Provide the (x, y) coordinate of the cell's center where the given text is located.  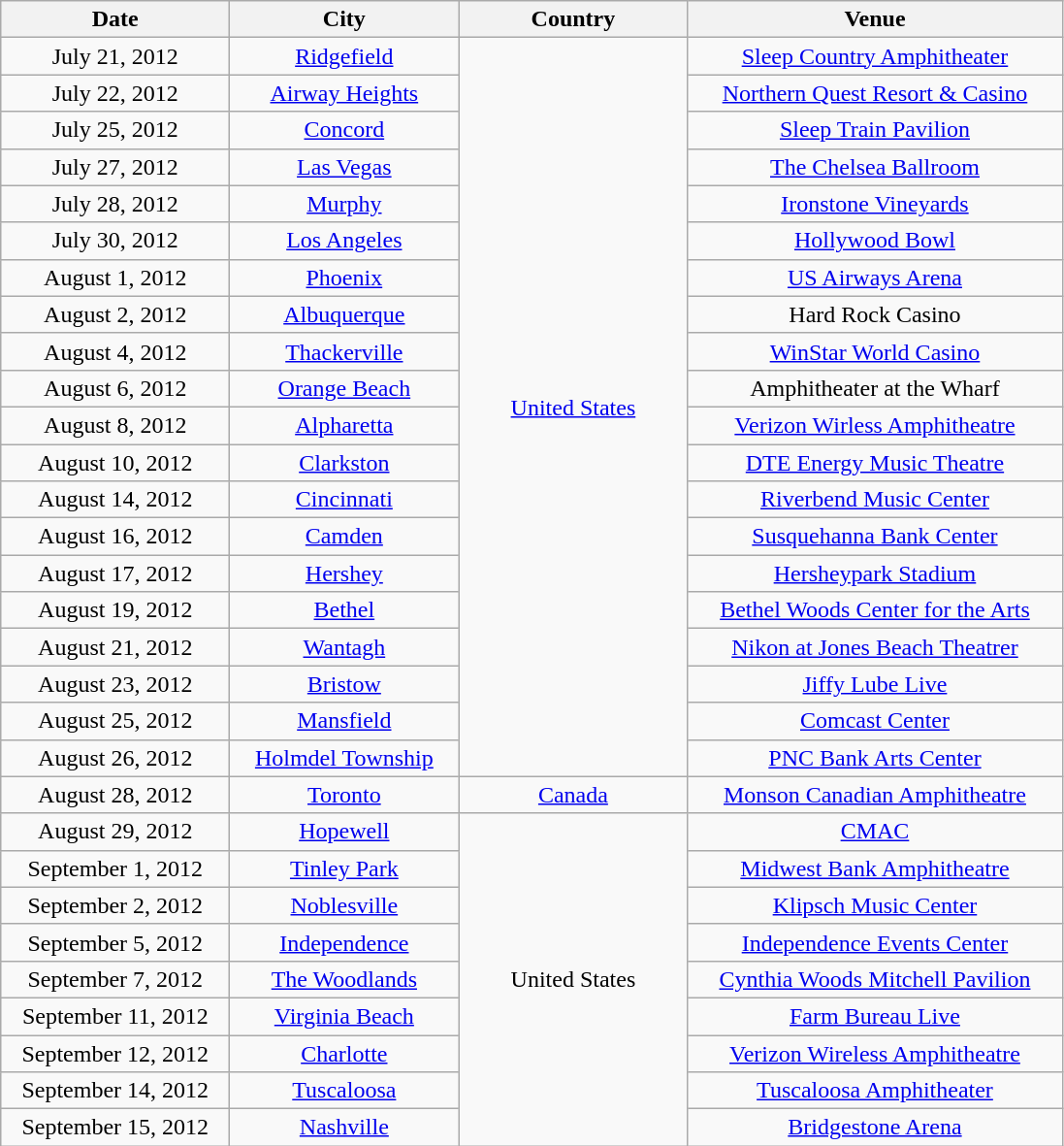
August 19, 2012 (115, 610)
Charlotte (344, 1053)
Holmdel Township (344, 758)
July 21, 2012 (115, 56)
Venue (875, 19)
Hopewell (344, 832)
Clarkston (344, 463)
August 26, 2012 (115, 758)
Las Vegas (344, 167)
Concord (344, 130)
Camden (344, 537)
Tuscaloosa Amphitheater (875, 1091)
July 27, 2012 (115, 167)
August 8, 2012 (115, 425)
Orange Beach (344, 388)
Sleep Country Amphitheater (875, 56)
August 28, 2012 (115, 795)
Verizon Wirless Amphitheatre (875, 425)
Verizon Wireless Amphitheatre (875, 1053)
August 4, 2012 (115, 351)
September 1, 2012 (115, 868)
Sleep Train Pavilion (875, 130)
DTE Energy Music Theatre (875, 463)
Farm Bureau Live (875, 1016)
August 23, 2012 (115, 684)
Jiffy Lube Live (875, 684)
Hollywood Bowl (875, 241)
CMAC (875, 832)
Hard Rock Casino (875, 314)
Susquehanna Bank Center (875, 537)
September 5, 2012 (115, 942)
Bridgestone Arena (875, 1128)
Alpharetta (344, 425)
Cynthia Woods Mitchell Pavilion (875, 979)
Airway Heights (344, 93)
July 25, 2012 (115, 130)
The Chelsea Ballroom (875, 167)
Monson Canadian Amphitheatre (875, 795)
September 14, 2012 (115, 1091)
July 30, 2012 (115, 241)
August 17, 2012 (115, 573)
Cincinnati (344, 500)
WinStar World Casino (875, 351)
Nikon at Jones Beach Theatrer (875, 647)
August 14, 2012 (115, 500)
August 6, 2012 (115, 388)
August 10, 2012 (115, 463)
Ironstone Vineyards (875, 204)
September 11, 2012 (115, 1016)
Country (573, 19)
Phoenix (344, 278)
Amphitheater at the Wharf (875, 388)
September 12, 2012 (115, 1053)
Bethel Woods Center for the Arts (875, 610)
Date (115, 19)
August 1, 2012 (115, 278)
US Airways Arena (875, 278)
Tuscaloosa (344, 1091)
Los Angeles (344, 241)
Thackerville (344, 351)
Bristow (344, 684)
Wantagh (344, 647)
August 16, 2012 (115, 537)
Ridgefield (344, 56)
Toronto (344, 795)
Independence Events Center (875, 942)
August 29, 2012 (115, 832)
Riverbend Music Center (875, 500)
Tinley Park (344, 868)
August 21, 2012 (115, 647)
The Woodlands (344, 979)
August 2, 2012 (115, 314)
Nashville (344, 1128)
Hershey (344, 573)
City (344, 19)
Northern Quest Resort & Casino (875, 93)
July 28, 2012 (115, 204)
July 22, 2012 (115, 93)
Independence (344, 942)
Mansfield (344, 721)
Albuquerque (344, 314)
September 15, 2012 (115, 1128)
Comcast Center (875, 721)
August 25, 2012 (115, 721)
PNC Bank Arts Center (875, 758)
Bethel (344, 610)
September 2, 2012 (115, 905)
Virginia Beach (344, 1016)
Noblesville (344, 905)
Canada (573, 795)
Hersheypark Stadium (875, 573)
September 7, 2012 (115, 979)
Murphy (344, 204)
Klipsch Music Center (875, 905)
Midwest Bank Amphitheatre (875, 868)
